Scan for the cell matching the given text and deliver its (X, Y) coordinate at center. 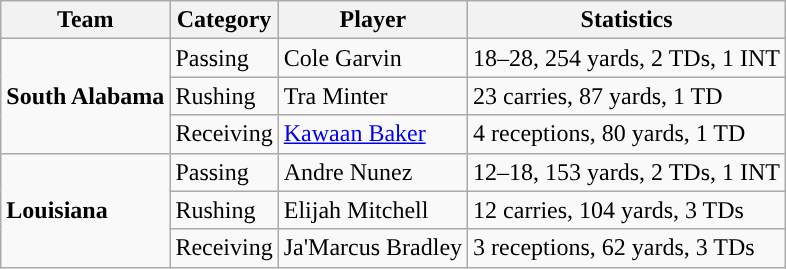
South Alabama (86, 96)
Statistics (627, 20)
18–28, 254 yards, 2 TDs, 1 INT (627, 58)
Ja'Marcus Bradley (372, 248)
Team (86, 20)
Kawaan Baker (372, 134)
3 receptions, 62 yards, 3 TDs (627, 248)
Cole Garvin (372, 58)
Category (224, 20)
Andre Nunez (372, 172)
12 carries, 104 yards, 3 TDs (627, 210)
Elijah Mitchell (372, 210)
Player (372, 20)
4 receptions, 80 yards, 1 TD (627, 134)
12–18, 153 yards, 2 TDs, 1 INT (627, 172)
Louisiana (86, 210)
23 carries, 87 yards, 1 TD (627, 96)
Tra Minter (372, 96)
